From the cell containing the given text, extract its center point as [X, Y] coordinate. 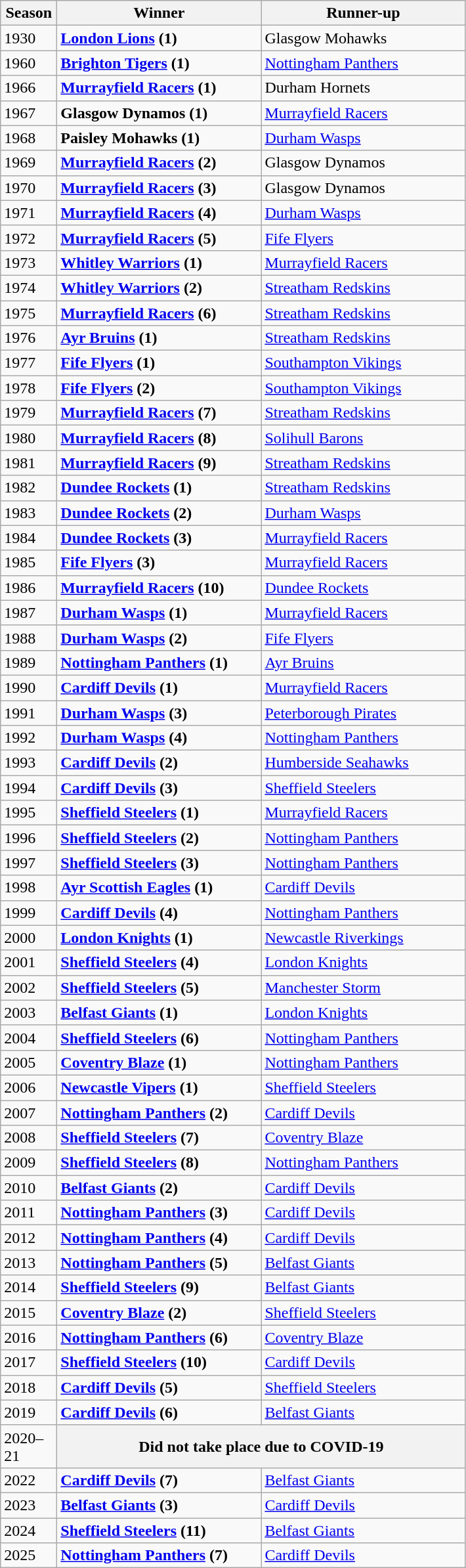
Ayr Bruins (1) [159, 338]
Durham Wasps (3) [159, 712]
1987 [29, 613]
1996 [29, 838]
Cardiff Devils (4) [159, 913]
1992 [29, 738]
Sheffield Steelers (6) [159, 1037]
Cardiff Devils (5) [159, 1387]
Cardiff Devils (7) [159, 1480]
1977 [29, 363]
1997 [29, 863]
1981 [29, 463]
Murrayfield Racers (8) [159, 438]
2015 [29, 1313]
1989 [29, 663]
1971 [29, 213]
Winner [159, 13]
Paisley Mohawks (1) [159, 138]
1998 [29, 888]
1986 [29, 588]
Belfast Giants (2) [159, 1188]
2012 [29, 1238]
Season [29, 13]
Runner-up [364, 13]
2000 [29, 938]
1972 [29, 238]
2020–21 [29, 1446]
Brighton Tigers (1) [159, 63]
2003 [29, 1013]
Durham Wasps (4) [159, 738]
2025 [29, 1556]
Dundee Rockets (2) [159, 513]
2018 [29, 1387]
Sheffield Steelers (2) [159, 838]
Sheffield Steelers (7) [159, 1138]
Murrayfield Racers (5) [159, 238]
2010 [29, 1188]
1978 [29, 388]
Newcastle Riverkings [364, 938]
1991 [29, 712]
Coventry Blaze (1) [159, 1062]
1976 [29, 338]
Murrayfield Racers (4) [159, 213]
Murrayfield Racers (2) [159, 163]
1968 [29, 138]
1984 [29, 538]
Nottingham Panthers (4) [159, 1238]
Cardiff Devils (2) [159, 763]
Manchester Storm [364, 988]
1985 [29, 563]
Peterborough Pirates [364, 712]
Durham Hornets [364, 88]
1988 [29, 638]
2016 [29, 1338]
Belfast Giants (3) [159, 1505]
2024 [29, 1531]
2017 [29, 1362]
1983 [29, 513]
Nottingham Panthers (3) [159, 1213]
Sheffield Steelers (11) [159, 1531]
2009 [29, 1163]
1930 [29, 38]
Ayr Bruins [364, 663]
London Lions (1) [159, 38]
1973 [29, 263]
London Knights (1) [159, 938]
Fife Flyers (2) [159, 388]
Newcastle Vipers (1) [159, 1087]
Sheffield Steelers (9) [159, 1288]
Murrayfield Racers (1) [159, 88]
2005 [29, 1062]
Murrayfield Racers (7) [159, 413]
2013 [29, 1263]
Humberside Seahawks [364, 763]
Sheffield Steelers (4) [159, 963]
2004 [29, 1037]
1979 [29, 413]
1974 [29, 288]
1982 [29, 488]
Nottingham Panthers (5) [159, 1263]
2011 [29, 1213]
2022 [29, 1480]
Sheffield Steelers (8) [159, 1163]
1967 [29, 113]
Durham Wasps (2) [159, 638]
Solihull Barons [364, 438]
Sheffield Steelers (5) [159, 988]
Murrayfield Racers (10) [159, 588]
1990 [29, 687]
Durham Wasps (1) [159, 613]
Murrayfield Racers (6) [159, 313]
Glasgow Mohawks [364, 38]
Murrayfield Racers (3) [159, 188]
Dundee Rockets (1) [159, 488]
1994 [29, 788]
Nottingham Panthers (1) [159, 663]
2008 [29, 1138]
1980 [29, 438]
1970 [29, 188]
Cardiff Devils (6) [159, 1412]
2007 [29, 1113]
Glasgow Dynamos (1) [159, 113]
Did not take place due to COVID-19 [261, 1446]
2023 [29, 1505]
1995 [29, 813]
2006 [29, 1087]
Fife Flyers (3) [159, 563]
Sheffield Steelers (3) [159, 863]
Nottingham Panthers (6) [159, 1338]
1969 [29, 163]
Dundee Rockets (3) [159, 538]
Murrayfield Racers (9) [159, 463]
Cardiff Devils (3) [159, 788]
Ayr Scottish Eagles (1) [159, 888]
Whitley Warriors (2) [159, 288]
1966 [29, 88]
2019 [29, 1412]
2001 [29, 963]
Belfast Giants (1) [159, 1013]
1993 [29, 763]
Dundee Rockets [364, 588]
Nottingham Panthers (7) [159, 1556]
1960 [29, 63]
Coventry Blaze (2) [159, 1313]
Fife Flyers (1) [159, 363]
2014 [29, 1288]
Sheffield Steelers (1) [159, 813]
2002 [29, 988]
Cardiff Devils (1) [159, 687]
1999 [29, 913]
1975 [29, 313]
Nottingham Panthers (2) [159, 1113]
Whitley Warriors (1) [159, 263]
Sheffield Steelers (10) [159, 1362]
